Determine the [X, Y] coordinate at the center of the cell enclosing the given text.  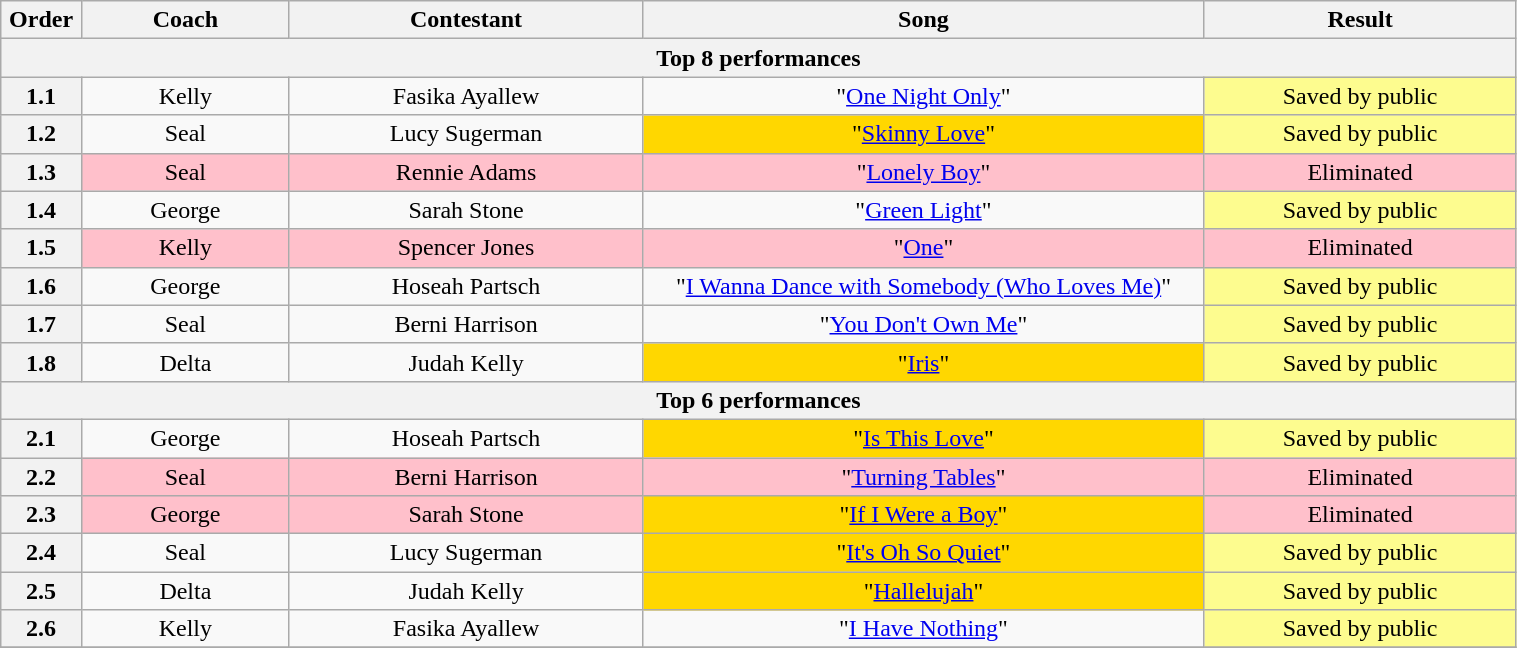
"If I Were a Boy" [924, 515]
2.5 [42, 591]
1.5 [42, 248]
Top 8 performances [758, 58]
"Iris" [924, 362]
Top 6 performances [758, 400]
2.4 [42, 553]
"Green Light" [924, 210]
"Turning Tables" [924, 477]
"You Don't Own Me" [924, 324]
Spencer Jones [466, 248]
"One" [924, 248]
1.7 [42, 324]
2.1 [42, 438]
Order [42, 20]
1.8 [42, 362]
"Skinny Love" [924, 134]
2.6 [42, 629]
"Hallelujah" [924, 591]
2.3 [42, 515]
1.6 [42, 286]
1.1 [42, 96]
2.2 [42, 477]
Song [924, 20]
1.4 [42, 210]
1.3 [42, 172]
Coach [185, 20]
"It's Oh So Quiet" [924, 553]
"I Wanna Dance with Somebody (Who Loves Me)" [924, 286]
Rennie Adams [466, 172]
Result [1360, 20]
Contestant [466, 20]
1.2 [42, 134]
"Is This Love" [924, 438]
"I Have Nothing" [924, 629]
"One Night Only" [924, 96]
"Lonely Boy" [924, 172]
